Pinpoint the cell where the given text exists, returning its (X, Y) midpoint coordinate. 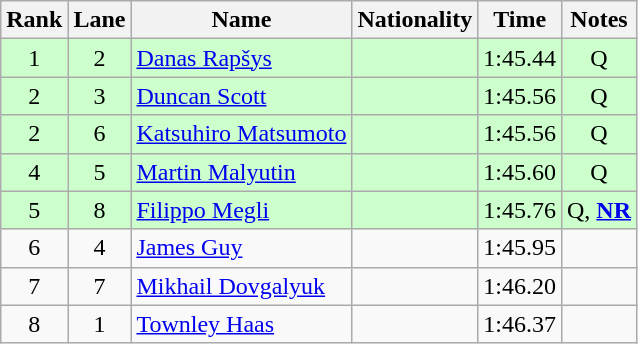
Martin Malyutin (242, 172)
Rank (34, 20)
1:45.95 (520, 248)
Mikhail Dovgalyuk (242, 286)
Filippo Megli (242, 210)
1:45.60 (520, 172)
Name (242, 20)
Townley Haas (242, 324)
3 (100, 96)
1:46.37 (520, 324)
James Guy (242, 248)
Lane (100, 20)
Danas Rapšys (242, 58)
Notes (598, 20)
1:45.44 (520, 58)
1:46.20 (520, 286)
Nationality (415, 20)
Duncan Scott (242, 96)
Katsuhiro Matsumoto (242, 134)
Q, NR (598, 210)
Time (520, 20)
1:45.76 (520, 210)
